For the text-containing cell, return its midpoint in (X, Y) coordinate format. 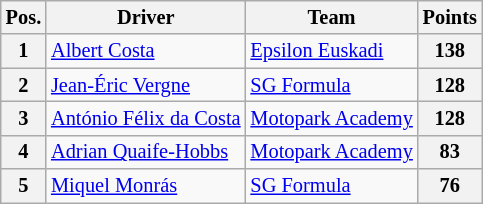
3 (24, 118)
Miquel Monrás (146, 186)
Albert Costa (146, 51)
António Félix da Costa (146, 118)
1 (24, 51)
4 (24, 152)
Driver (146, 17)
5 (24, 186)
76 (450, 186)
Team (332, 17)
Points (450, 17)
2 (24, 85)
138 (450, 51)
83 (450, 152)
Epsilon Euskadi (332, 51)
Jean-Éric Vergne (146, 85)
Pos. (24, 17)
Adrian Quaife-Hobbs (146, 152)
